Locate the cell with the specified text and output its [X, Y] center coordinate. 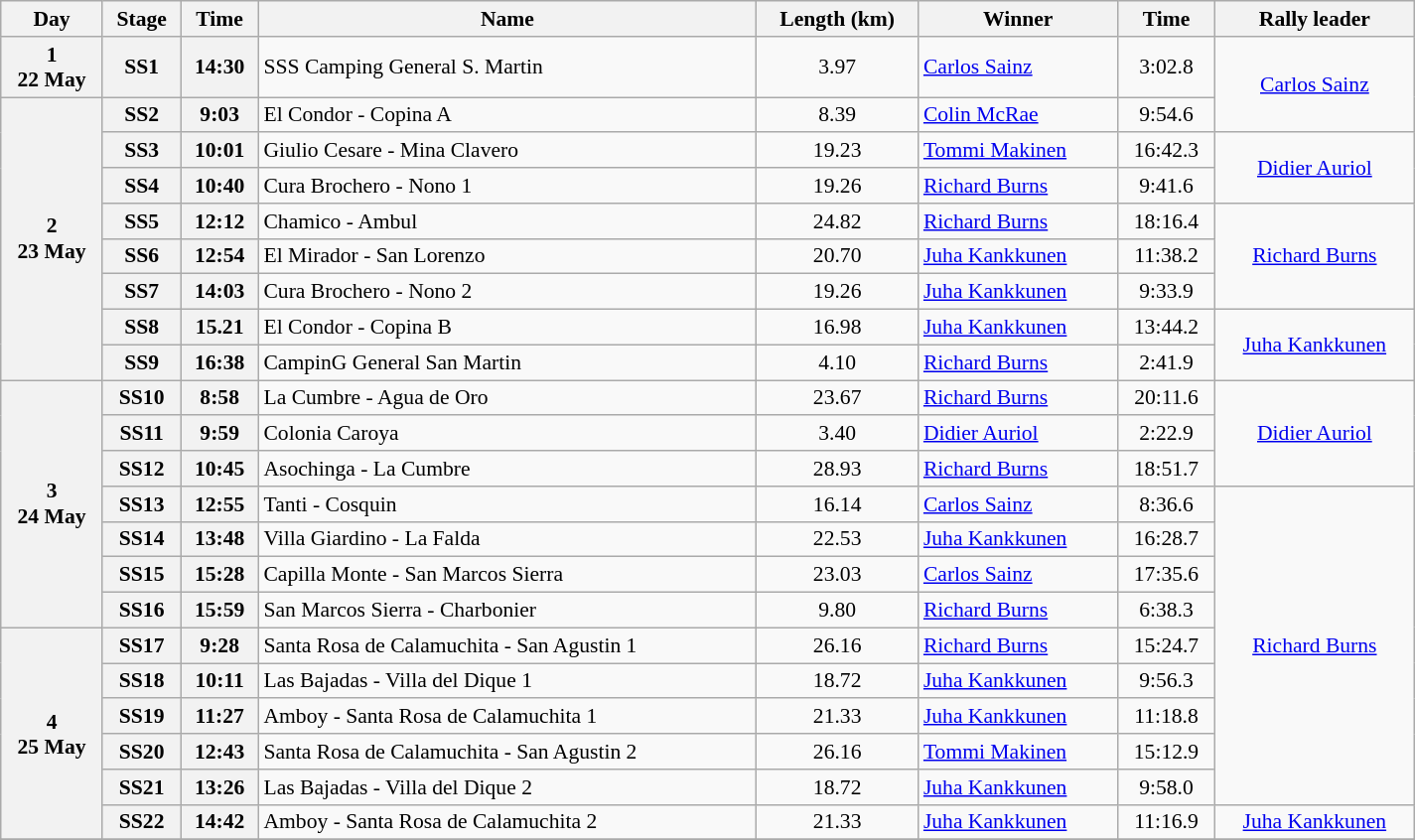
SS12 [141, 469]
18:51.7 [1167, 469]
11:27 [220, 717]
Colonia Caroya [506, 434]
SS8 [141, 328]
SS21 [141, 787]
Cura Brochero - Nono 1 [506, 186]
SS18 [141, 681]
9:28 [220, 645]
10:01 [220, 151]
15:12.9 [1167, 752]
Stage [141, 19]
El Mirador - San Lorenzo [506, 256]
SS9 [141, 362]
SSS Camping General S. Martin [506, 68]
SS14 [141, 539]
Las Bajadas - Villa del Dique 1 [506, 681]
Chamico - Ambul [506, 221]
El Condor - Copina A [506, 115]
SS4 [141, 186]
12:12 [220, 221]
20.70 [836, 256]
14:42 [220, 822]
15:28 [220, 575]
324 May [52, 504]
SS16 [141, 611]
Amboy - Santa Rosa de Calamuchita 1 [506, 717]
SS1 [141, 68]
425 May [52, 734]
Capilla Monte - San Marcos Sierra [506, 575]
Colin McRae [1019, 115]
Day [52, 19]
15:59 [220, 611]
SS19 [141, 717]
12:54 [220, 256]
SS17 [141, 645]
122 May [52, 68]
Giulio Cesare - Mina Clavero [506, 151]
3.40 [836, 434]
13:26 [220, 787]
Name [506, 19]
La Cumbre - Agua de Oro [506, 398]
SS6 [141, 256]
20:11.6 [1167, 398]
22.53 [836, 539]
3:02.8 [1167, 68]
Length (km) [836, 19]
SS13 [141, 504]
Santa Rosa de Calamuchita - San Agustin 2 [506, 752]
SS20 [141, 752]
17:35.6 [1167, 575]
SS2 [141, 115]
8:36.6 [1167, 504]
11:16.9 [1167, 822]
2:41.9 [1167, 362]
Asochinga - La Cumbre [506, 469]
8:58 [220, 398]
28.93 [836, 469]
10:40 [220, 186]
9:54.6 [1167, 115]
9:56.3 [1167, 681]
SS22 [141, 822]
23.03 [836, 575]
18:16.4 [1167, 221]
9:59 [220, 434]
16:38 [220, 362]
15.21 [220, 328]
Amboy - Santa Rosa de Calamuchita 2 [506, 822]
9:33.9 [1167, 292]
223 May [52, 238]
Santa Rosa de Calamuchita - San Agustin 1 [506, 645]
CampinG General San Martin [506, 362]
Rally leader [1315, 19]
10:45 [220, 469]
24.82 [836, 221]
Winner [1019, 19]
3.97 [836, 68]
6:38.3 [1167, 611]
Villa Giardino - La Falda [506, 539]
SS5 [141, 221]
SS11 [141, 434]
23.67 [836, 398]
SS3 [141, 151]
11:38.2 [1167, 256]
4.10 [836, 362]
San Marcos Sierra - Charbonier [506, 611]
14:30 [220, 68]
10:11 [220, 681]
9:58.0 [1167, 787]
Tanti - Cosquin [506, 504]
SS7 [141, 292]
9:41.6 [1167, 186]
9:03 [220, 115]
19.23 [836, 151]
15:24.7 [1167, 645]
Cura Brochero - Nono 2 [506, 292]
13:44.2 [1167, 328]
2:22.9 [1167, 434]
16.14 [836, 504]
14:03 [220, 292]
9.80 [836, 611]
16:42.3 [1167, 151]
11:18.8 [1167, 717]
16:28.7 [1167, 539]
12:55 [220, 504]
SS15 [141, 575]
Las Bajadas - Villa del Dique 2 [506, 787]
13:48 [220, 539]
SS10 [141, 398]
16.98 [836, 328]
12:43 [220, 752]
El Condor - Copina B [506, 328]
8.39 [836, 115]
